Capture the cell that displays the provided text and extract its (X, Y) central coordinate. 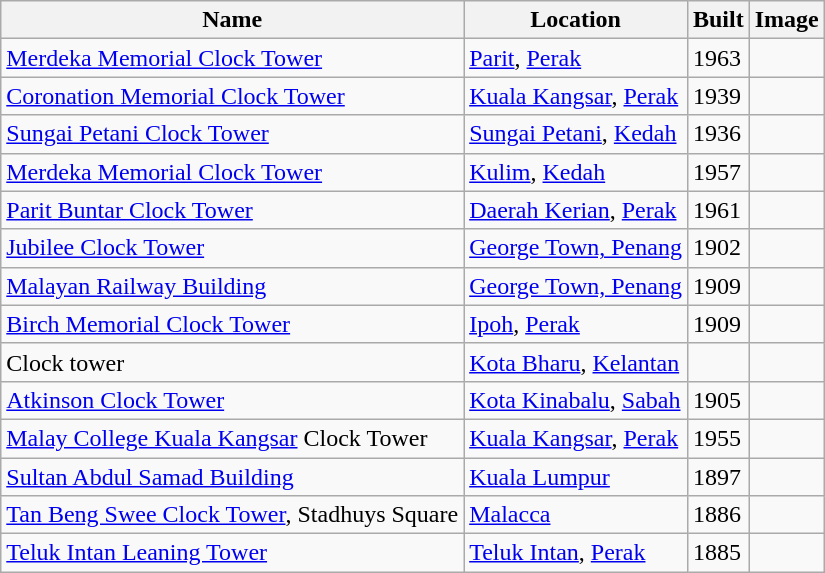
1902 (718, 248)
Tan Beng Swee Clock Tower, Stadhuys Square (232, 515)
Kota Bharu, Kelantan (576, 362)
Daerah Kerian, Perak (576, 210)
Parit, Perak (576, 58)
Coronation Memorial Clock Tower (232, 96)
Parit Buntar Clock Tower (232, 210)
Kuala Lumpur (576, 477)
Sultan Abdul Samad Building (232, 477)
Malay College Kuala Kangsar Clock Tower (232, 438)
1957 (718, 172)
1939 (718, 96)
1885 (718, 553)
Jubilee Clock Tower (232, 248)
Kota Kinabalu, Sabah (576, 400)
1886 (718, 515)
Kulim, Kedah (576, 172)
Location (576, 20)
Image (786, 20)
Name (232, 20)
1961 (718, 210)
1955 (718, 438)
1905 (718, 400)
Teluk Intan Leaning Tower (232, 553)
1897 (718, 477)
Sungai Petani, Kedah (576, 134)
Clock tower (232, 362)
Ipoh, Perak (576, 324)
Built (718, 20)
1936 (718, 134)
Teluk Intan, Perak (576, 553)
Sungai Petani Clock Tower (232, 134)
Birch Memorial Clock Tower (232, 324)
1963 (718, 58)
Malacca (576, 515)
Atkinson Clock Tower (232, 400)
Malayan Railway Building (232, 286)
